Return the (X, Y) coordinate for the center point of the cell that contains the specified text.  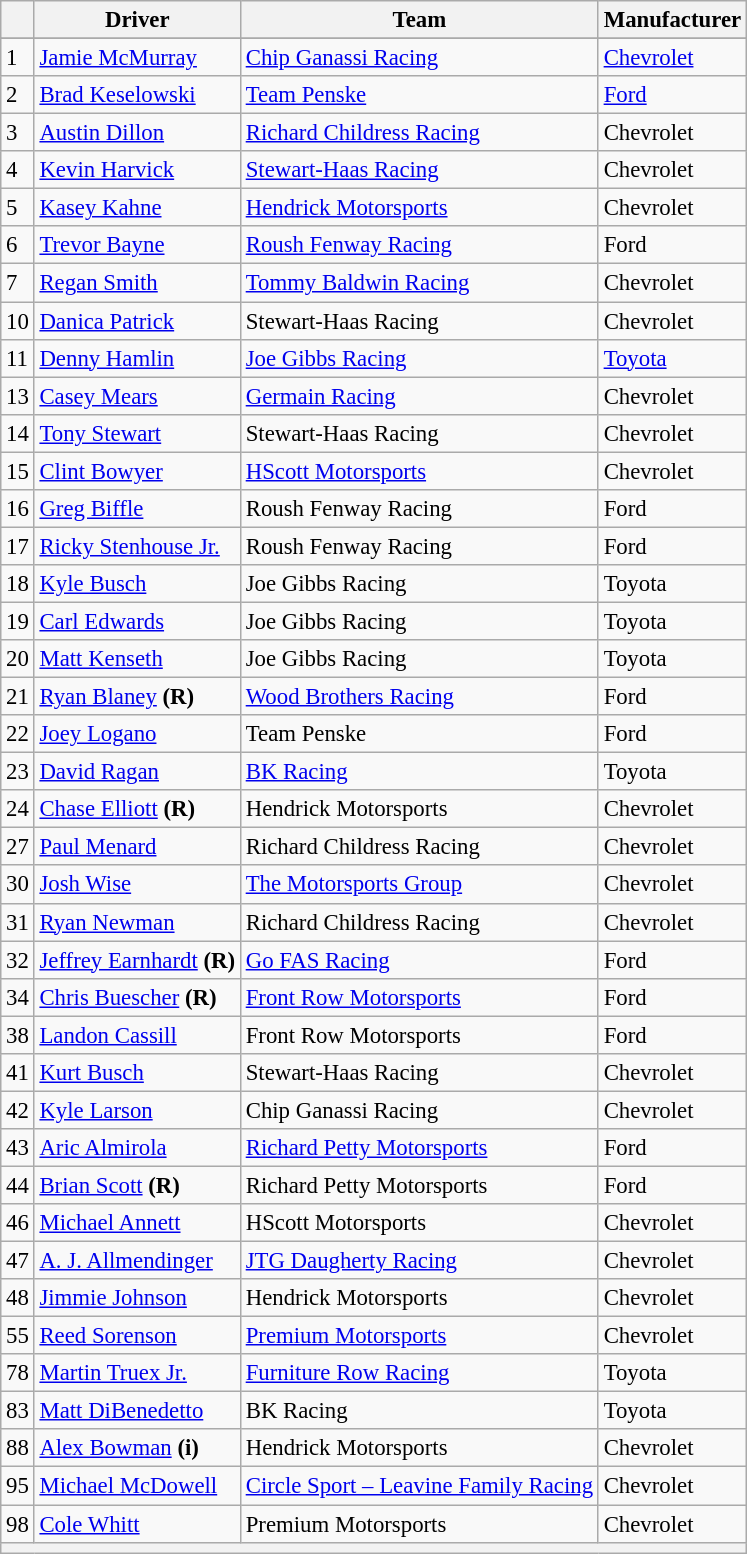
13 (18, 396)
21 (18, 697)
48 (18, 1298)
Reed Sorenson (137, 1336)
Brian Scott (R) (137, 1185)
16 (18, 509)
Cole Whitt (137, 1524)
Ryan Blaney (R) (137, 697)
47 (18, 1261)
Kasey Kahne (137, 208)
55 (18, 1336)
46 (18, 1223)
15 (18, 471)
Go FAS Racing (419, 960)
The Motorsports Group (419, 885)
Wood Brothers Racing (419, 697)
3 (18, 133)
78 (18, 1373)
Jamie McMurray (137, 58)
17 (18, 546)
Landon Cassill (137, 1035)
19 (18, 621)
14 (18, 433)
38 (18, 1035)
Martin Truex Jr. (137, 1373)
Michael Annett (137, 1223)
10 (18, 321)
Chris Buescher (R) (137, 997)
JTG Daugherty Racing (419, 1261)
Clint Bowyer (137, 471)
43 (18, 1148)
88 (18, 1449)
Carl Edwards (137, 621)
6 (18, 245)
Ryan Newman (137, 922)
7 (18, 283)
18 (18, 584)
31 (18, 922)
Kyle Busch (137, 584)
Tony Stewart (137, 433)
95 (18, 1486)
23 (18, 772)
Matt DiBenedetto (137, 1411)
24 (18, 809)
Denny Hamlin (137, 358)
Regan Smith (137, 283)
20 (18, 659)
Team (419, 20)
30 (18, 885)
Chase Elliott (R) (137, 809)
42 (18, 1110)
Michael McDowell (137, 1486)
Trevor Bayne (137, 245)
Aric Almirola (137, 1148)
Austin Dillon (137, 133)
Circle Sport – Leavine Family Racing (419, 1486)
Casey Mears (137, 396)
Jimmie Johnson (137, 1298)
1 (18, 58)
98 (18, 1524)
Joey Logano (137, 734)
5 (18, 208)
Kurt Busch (137, 1073)
Tommy Baldwin Racing (419, 283)
Manufacturer (672, 20)
A. J. Allmendinger (137, 1261)
Josh Wise (137, 885)
Jeffrey Earnhardt (R) (137, 960)
32 (18, 960)
Kevin Harvick (137, 170)
Matt Kenseth (137, 659)
Greg Biffle (137, 509)
83 (18, 1411)
11 (18, 358)
Furniture Row Racing (419, 1373)
22 (18, 734)
4 (18, 170)
2 (18, 95)
Brad Keselowski (137, 95)
41 (18, 1073)
44 (18, 1185)
Driver (137, 20)
27 (18, 847)
David Ragan (137, 772)
Paul Menard (137, 847)
Danica Patrick (137, 321)
Germain Racing (419, 396)
Ricky Stenhouse Jr. (137, 546)
Alex Bowman (i) (137, 1449)
34 (18, 997)
Kyle Larson (137, 1110)
